Return the (X, Y) coordinate for the center point of the cell that contains the specified text.  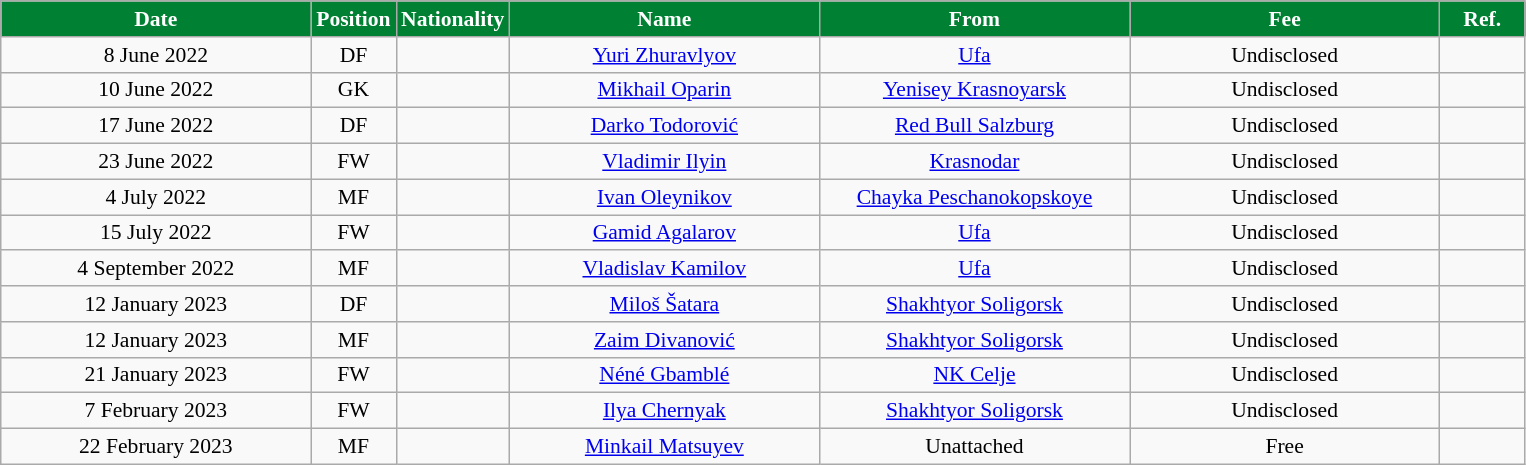
Chayka Peschanokopskoye (974, 197)
Fee (1285, 19)
Zaim Divanović (664, 340)
Darko Todorović (664, 126)
Free (1285, 447)
Nationality (452, 19)
21 January 2023 (156, 375)
7 February 2023 (156, 411)
Vladislav Kamilov (664, 269)
Ref. (1482, 19)
Ilya Chernyak (664, 411)
GK (354, 90)
Yenisey Krasnoyarsk (974, 90)
NK Celje (974, 375)
Minkail Matsuyev (664, 447)
Unattached (974, 447)
Néné Gbamblé (664, 375)
Ivan Oleynikov (664, 197)
Vladimir Ilyin (664, 162)
23 June 2022 (156, 162)
17 June 2022 (156, 126)
4 September 2022 (156, 269)
Gamid Agalarov (664, 233)
Miloš Šatara (664, 304)
15 July 2022 (156, 233)
Position (354, 19)
Krasnodar (974, 162)
Name (664, 19)
Mikhail Oparin (664, 90)
8 June 2022 (156, 55)
22 February 2023 (156, 447)
10 June 2022 (156, 90)
Red Bull Salzburg (974, 126)
Yuri Zhuravlyov (664, 55)
Date (156, 19)
From (974, 19)
4 July 2022 (156, 197)
